Detect which cell encompasses the target text, then output its [X, Y] center coordinate. 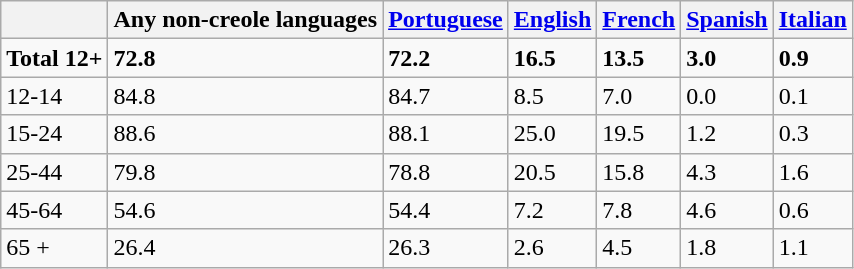
Italian [812, 20]
15-24 [54, 134]
0.0 [727, 96]
Total 12+ [54, 58]
84.7 [446, 96]
1.1 [812, 248]
1.6 [812, 172]
88.1 [446, 134]
13.5 [639, 58]
Portuguese [446, 20]
7.0 [639, 96]
Any non-creole languages [246, 20]
79.8 [246, 172]
88.6 [246, 134]
7.2 [552, 210]
16.5 [552, 58]
54.6 [246, 210]
19.5 [639, 134]
78.8 [446, 172]
0.6 [812, 210]
12-14 [54, 96]
25-44 [54, 172]
0.9 [812, 58]
4.5 [639, 248]
7.8 [639, 210]
French [639, 20]
72.8 [246, 58]
26.4 [246, 248]
45-64 [54, 210]
84.8 [246, 96]
20.5 [552, 172]
0.1 [812, 96]
1.2 [727, 134]
8.5 [552, 96]
15.8 [639, 172]
4.3 [727, 172]
26.3 [446, 248]
2.6 [552, 248]
54.4 [446, 210]
0.3 [812, 134]
English [552, 20]
Spanish [727, 20]
65 + [54, 248]
72.2 [446, 58]
3.0 [727, 58]
4.6 [727, 210]
25.0 [552, 134]
1.8 [727, 248]
